Identify which cell holds the provided text, then report its [x, y] central coordinate. 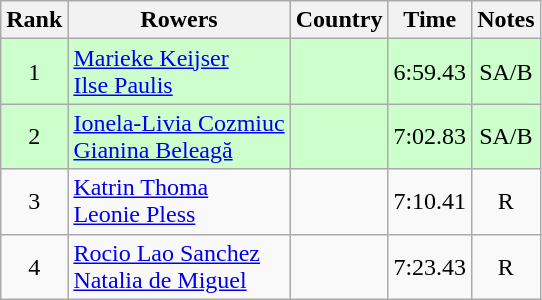
1 [34, 72]
Katrin ThomaLeonie Pless [179, 202]
Rowers [179, 20]
Country [339, 20]
7:02.83 [430, 136]
3 [34, 202]
Marieke KeijserIlse Paulis [179, 72]
Time [430, 20]
6:59.43 [430, 72]
7:23.43 [430, 266]
7:10.41 [430, 202]
Rocio Lao SanchezNatalia de Miguel [179, 266]
2 [34, 136]
Rank [34, 20]
Ionela-Livia CozmiucGianina Beleagă [179, 136]
4 [34, 266]
Notes [506, 20]
